Capture the cell that displays the provided text and extract its (X, Y) central coordinate. 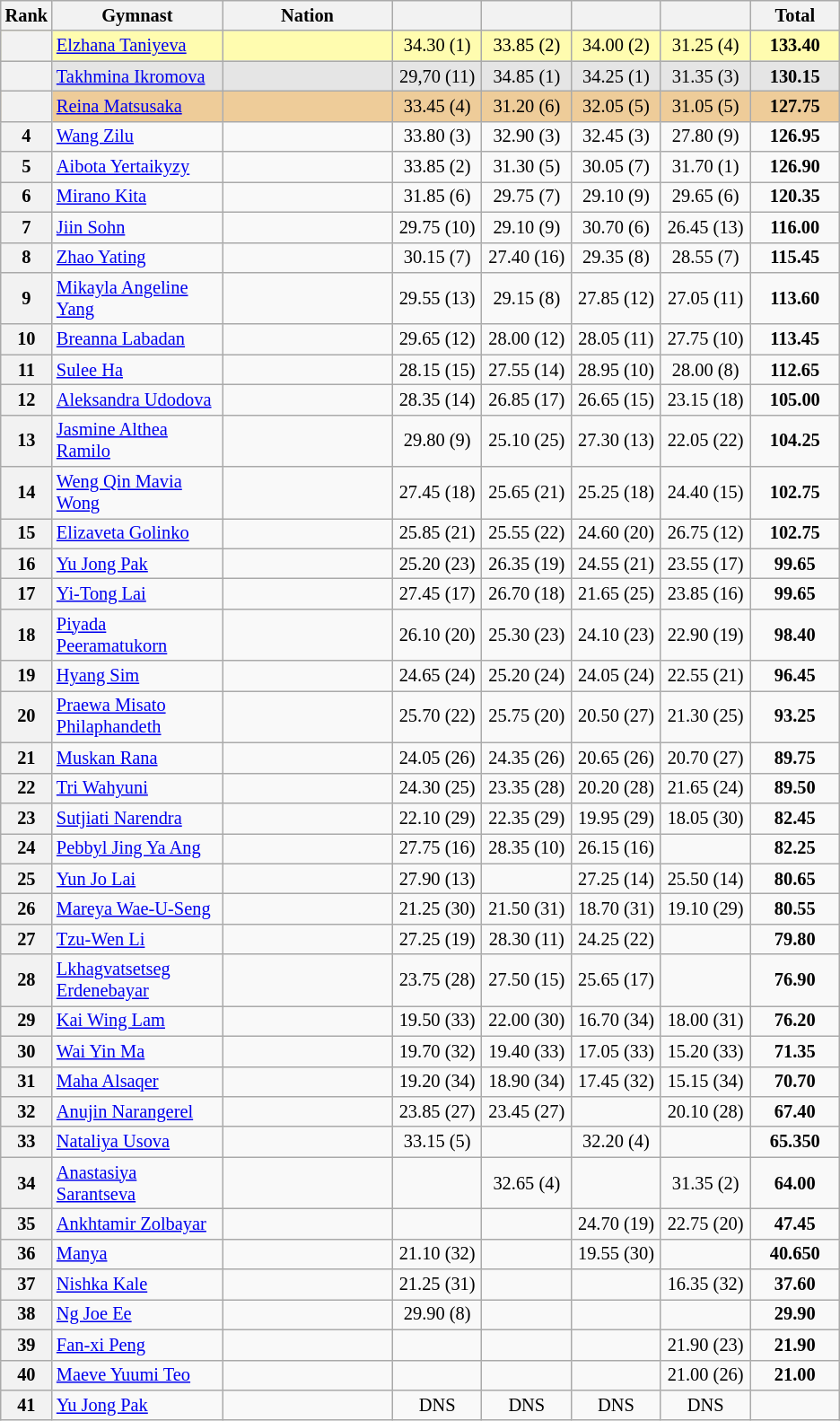
29.75 (7) (527, 197)
133.40 (795, 46)
Piyada Peeramatukorn (137, 635)
27.80 (9) (705, 136)
120.35 (795, 197)
105.00 (795, 399)
27.05 (11) (705, 298)
32.90 (3) (527, 136)
34.85 (1) (527, 76)
23.35 (28) (527, 788)
24.60 (20) (617, 533)
79.80 (795, 939)
Maha Alsaqer (137, 1082)
25.25 (18) (617, 493)
32 (27, 1111)
Ankhtamir Zolbayar (137, 1224)
26.35 (19) (527, 564)
20.10 (28) (705, 1111)
19 (27, 676)
Nataliya Usova (137, 1142)
27.55 (14) (527, 370)
113.60 (795, 298)
6 (27, 197)
113.45 (795, 339)
20.70 (27) (705, 758)
80.65 (795, 879)
27.30 (13) (617, 441)
80.55 (795, 908)
28.35 (10) (527, 848)
65.350 (795, 1142)
8 (27, 258)
25.65 (21) (527, 493)
Lkhagvatsetseg Erdenebayar (137, 980)
20.20 (28) (617, 788)
15.20 (33) (705, 1051)
24.30 (25) (437, 788)
25.70 (22) (437, 716)
32.45 (3) (617, 136)
9 (27, 298)
32.65 (4) (527, 1183)
28.95 (10) (617, 370)
130.15 (795, 76)
25.55 (22) (527, 533)
126.95 (795, 136)
Breanna Labadan (137, 339)
Gymnast (137, 15)
18 (27, 635)
4 (27, 136)
16.70 (34) (617, 1021)
31.85 (6) (437, 197)
31.20 (6) (527, 106)
70.70 (795, 1082)
28.35 (14) (437, 399)
27.50 (15) (527, 980)
30.15 (7) (437, 258)
29,70 (11) (437, 76)
23.15 (18) (705, 399)
19.95 (29) (617, 818)
71.35 (795, 1051)
47.45 (795, 1224)
64.00 (795, 1183)
34.30 (1) (437, 46)
22.35 (29) (527, 818)
33.15 (5) (437, 1142)
40.650 (795, 1254)
24.35 (26) (527, 758)
35 (27, 1224)
27.25 (19) (437, 939)
Maeve Yuumi Teo (137, 1375)
28.00 (12) (527, 339)
23.45 (27) (527, 1111)
32.20 (4) (617, 1142)
22.55 (21) (705, 676)
Manya (137, 1254)
27.85 (12) (617, 298)
29.55 (13) (437, 298)
12 (27, 399)
Nishka Kale (137, 1285)
27 (27, 939)
Muskan Rana (137, 758)
22.00 (30) (527, 1021)
34 (27, 1183)
29.90 (8) (437, 1314)
82.25 (795, 848)
21.25 (31) (437, 1285)
34.25 (1) (617, 76)
29.35 (8) (617, 258)
19.40 (33) (527, 1051)
29.75 (10) (437, 227)
31.35 (3) (705, 76)
19.55 (30) (617, 1254)
76.20 (795, 1021)
26 (27, 908)
19.20 (34) (437, 1082)
21.50 (31) (527, 908)
98.40 (795, 635)
22.75 (20) (705, 1224)
Wang Zilu (137, 136)
Nation (308, 15)
34.00 (2) (617, 46)
Tzu-Wen Li (137, 939)
24.65 (24) (437, 676)
24.55 (21) (617, 564)
29.65 (6) (705, 197)
Reina Matsusaka (137, 106)
Aibota Yertaikyzy (137, 167)
19.50 (33) (437, 1021)
21.65 (24) (705, 788)
13 (27, 441)
33.80 (3) (437, 136)
17.05 (33) (617, 1051)
Anujin Narangerel (137, 1111)
27.25 (14) (617, 879)
Jiin Sohn (137, 227)
67.40 (795, 1111)
Aleksandra Udodova (137, 399)
5 (27, 167)
19.10 (29) (705, 908)
16 (27, 564)
29.65 (12) (437, 339)
115.45 (795, 258)
26.75 (12) (705, 533)
21.90 (23) (705, 1345)
29.15 (8) (527, 298)
31.30 (5) (527, 167)
Takhmina Ikromova (137, 76)
76.90 (795, 980)
30.70 (6) (617, 227)
27.45 (17) (437, 593)
11 (27, 370)
Total (795, 15)
18.70 (31) (617, 908)
21.00 (26) (705, 1375)
22.90 (19) (705, 635)
26.10 (20) (437, 635)
31.70 (1) (705, 167)
22.05 (22) (705, 441)
Mareya Wae-U-Seng (137, 908)
21 (27, 758)
23.85 (16) (705, 593)
29 (27, 1021)
17 (27, 593)
26.45 (13) (705, 227)
20.50 (27) (617, 716)
20.65 (26) (617, 758)
25.10 (25) (527, 441)
15 (27, 533)
Jasmine Althea Ramilo (137, 441)
Anastasiya Sarantseva (137, 1183)
24.40 (15) (705, 493)
28.55 (7) (705, 258)
23 (27, 818)
40 (27, 1375)
7 (27, 227)
18.90 (34) (527, 1082)
Kai Wing Lam (137, 1021)
32.05 (5) (617, 106)
Fan-xi Peng (137, 1345)
26.15 (16) (617, 848)
18.00 (31) (705, 1021)
38 (27, 1314)
28.30 (11) (527, 939)
27.75 (10) (705, 339)
26.65 (15) (617, 399)
25.20 (23) (437, 564)
126.90 (795, 167)
33.45 (4) (437, 106)
15.15 (34) (705, 1082)
25 (27, 879)
Rank (27, 15)
Tri Wahyuni (137, 788)
14 (27, 493)
Praewa Misato Philaphandeth (137, 716)
24.10 (23) (617, 635)
82.45 (795, 818)
25.50 (14) (705, 879)
26.85 (17) (527, 399)
25.85 (21) (437, 533)
23.55 (17) (705, 564)
28.15 (15) (437, 370)
24.05 (26) (437, 758)
39 (27, 1345)
27.90 (13) (437, 879)
Elizaveta Golinko (137, 533)
25.75 (20) (527, 716)
27.75 (16) (437, 848)
28.05 (11) (617, 339)
23.75 (28) (437, 980)
29.80 (9) (437, 441)
104.25 (795, 441)
30.05 (7) (617, 167)
Wai Yin Ma (137, 1051)
Ng Joe Ee (137, 1314)
23.85 (27) (437, 1111)
22.10 (29) (437, 818)
24.05 (24) (617, 676)
Yun Jo Lai (137, 879)
30 (27, 1051)
37 (27, 1285)
89.50 (795, 788)
93.25 (795, 716)
Zhao Yating (137, 258)
18.05 (30) (705, 818)
19.70 (32) (437, 1051)
25.20 (24) (527, 676)
28.00 (8) (705, 370)
27.45 (18) (437, 493)
36 (27, 1254)
29.90 (795, 1314)
31.25 (4) (705, 46)
41 (27, 1405)
24 (27, 848)
Pebbyl Jing Ya Ang (137, 848)
33 (27, 1142)
21.00 (795, 1375)
24.70 (19) (617, 1224)
89.75 (795, 758)
Sulee Ha (137, 370)
116.00 (795, 227)
Hyang Sim (137, 676)
Sutjiati Narendra (137, 818)
37.60 (795, 1285)
27.40 (16) (527, 258)
Elzhana Taniyeva (137, 46)
31.05 (5) (705, 106)
16.35 (32) (705, 1285)
25.30 (23) (527, 635)
21.90 (795, 1345)
20 (27, 716)
21.25 (30) (437, 908)
Yi-Tong Lai (137, 593)
31.35 (2) (705, 1183)
21.30 (25) (705, 716)
Mikayla Angeline Yang (137, 298)
96.45 (795, 676)
28 (27, 980)
Mirano Kita (137, 197)
25.65 (17) (617, 980)
31 (27, 1082)
Weng Qin Mavia Wong (137, 493)
22 (27, 788)
127.75 (795, 106)
10 (27, 339)
17.45 (32) (617, 1082)
21.65 (25) (617, 593)
26.70 (18) (527, 593)
21.10 (32) (437, 1254)
112.65 (795, 370)
24.25 (22) (617, 939)
